Extract the [x, y] coordinate from the center of the cell holding the provided text.  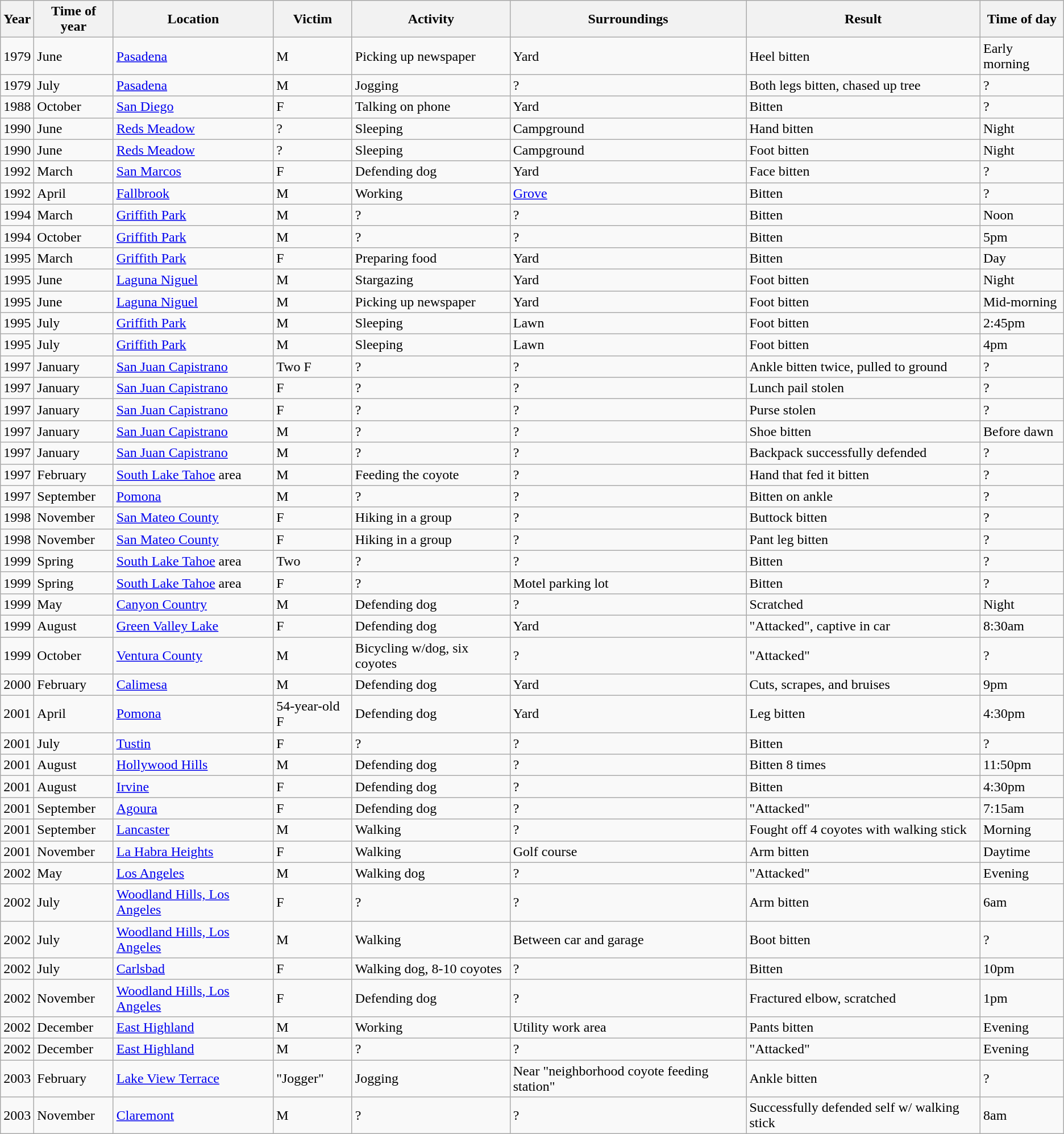
Ankle bitten twice, pulled to ground [863, 367]
Noon [1022, 215]
Activity [431, 19]
Pants bitten [863, 1027]
2000 [17, 685]
Hollywood Hills [193, 765]
2:45pm [1022, 323]
Between car and garage [628, 939]
Daytime [1022, 851]
Hand bitten [863, 128]
11:50pm [1022, 765]
Surroundings [628, 19]
Near "neighborhood coyote feeding station" [628, 1078]
Golf course [628, 851]
Time of year [74, 19]
Buttock bitten [863, 518]
Tustin [193, 743]
54-year-old F [313, 714]
Fractured elbow, scratched [863, 998]
Talking on phone [431, 107]
Backpack successfully defended [863, 453]
Motel parking lot [628, 583]
Stargazing [431, 280]
Leg bitten [863, 714]
5pm [1022, 236]
Two F [313, 367]
San Diego [193, 107]
Face bitten [863, 172]
Purse stolen [863, 410]
9pm [1022, 685]
Victim [313, 19]
1988 [17, 107]
Cuts, scrapes, and bruises [863, 685]
Location [193, 19]
Canyon Country [193, 604]
Utility work area [628, 1027]
Day [1022, 258]
7:15am [1022, 808]
Walking dog [431, 873]
Both legs bitten, chased up tree [863, 85]
Green Valley Lake [193, 626]
Two [313, 561]
"Jogger" [313, 1078]
Walking dog, 8-10 coyotes [431, 969]
Bitten 8 times [863, 765]
Heel bitten [863, 56]
Early morning [1022, 56]
Calimesa [193, 685]
Los Angeles [193, 873]
Fallbrook [193, 193]
Ankle bitten [863, 1078]
Irvine [193, 787]
Carlsbad [193, 969]
Lancaster [193, 830]
Mid-morning [1022, 302]
Feeding the coyote [431, 475]
Bicycling w/dog, six coyotes [431, 655]
10pm [1022, 969]
Grove [628, 193]
Bitten on ankle [863, 496]
Lunch pail stolen [863, 388]
Claremont [193, 1115]
8:30am [1022, 626]
Preparing food [431, 258]
6am [1022, 903]
Shoe bitten [863, 431]
Boot bitten [863, 939]
4pm [1022, 345]
"Attacked", captive in car [863, 626]
Agoura [193, 808]
Fought off 4 coyotes with walking stick [863, 830]
Hand that fed it bitten [863, 475]
Before dawn [1022, 431]
1pm [1022, 998]
Successfully defended self w/ walking stick [863, 1115]
Result [863, 19]
Morning [1022, 830]
Scratched [863, 604]
Lake View Terrace [193, 1078]
San Marcos [193, 172]
8am [1022, 1115]
Ventura County [193, 655]
La Habra Heights [193, 851]
Time of day [1022, 19]
Pant leg bitten [863, 539]
Year [17, 19]
